Provide the (x, y) coordinate of the cell's center where the given text is located.  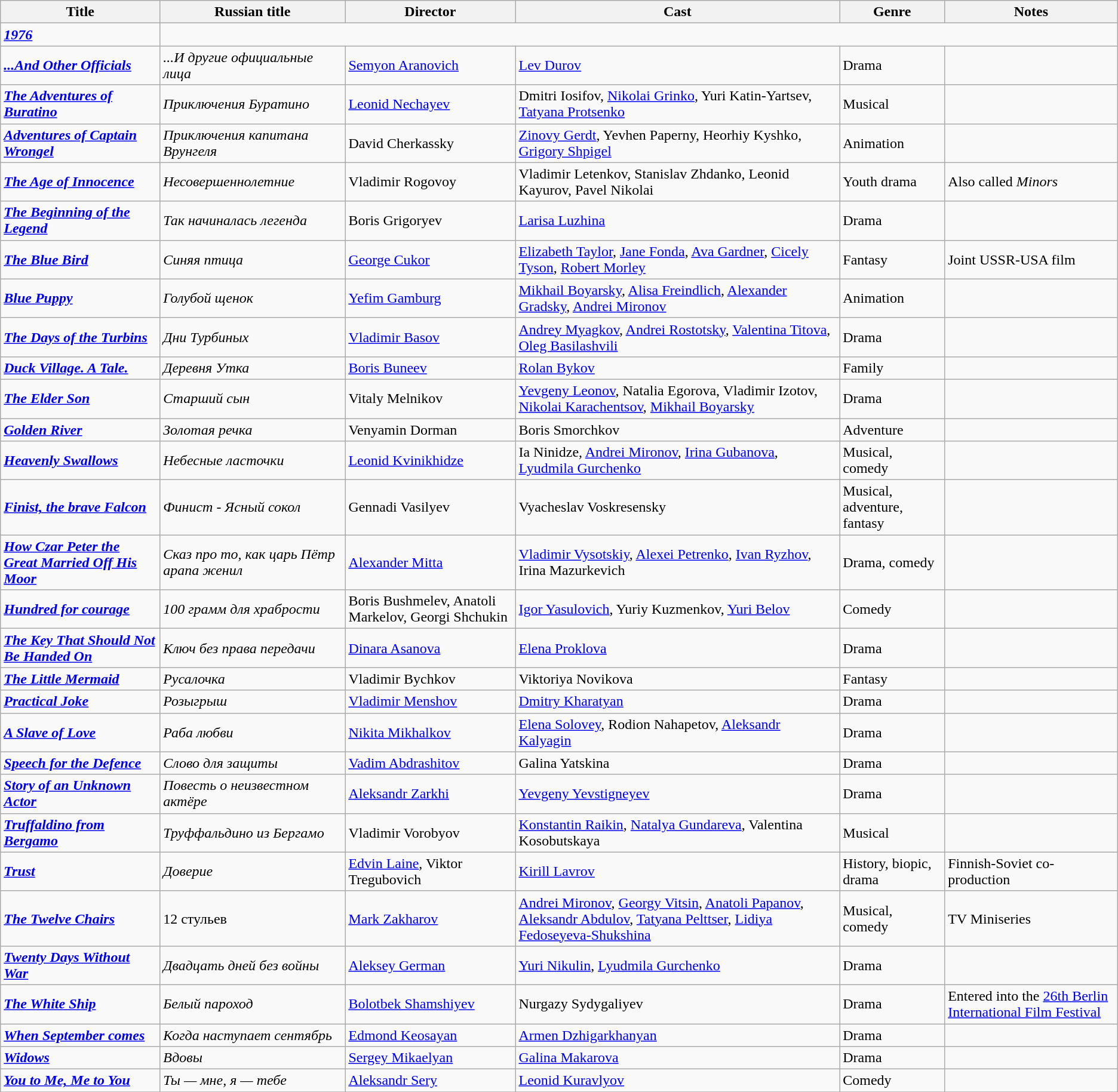
Youth drama (892, 182)
Genre (892, 12)
12 стульев (253, 918)
Vladimir Rogovoy (430, 182)
Alexander Mitta (430, 562)
Story of an Unknown Actor (80, 794)
Dmitry Kharatyan (677, 702)
Слово для защиты (253, 763)
Дни Турбиных (253, 337)
...И другие официальные лица (253, 66)
Galina Yatskina (677, 763)
Speech for the Defence (80, 763)
Duck Village. A Tale. (80, 368)
Gennadi Vasilyev (430, 507)
You to Me, Me to You (80, 1081)
Ты — мне, я — тебе (253, 1081)
Boris Buneev (430, 368)
Family (892, 368)
Sergey Mikaelyan (430, 1058)
Finnish-Soviet co-production (1031, 872)
The Days of the Turbins (80, 337)
Yevgeny Leonov, Natalia Egorova, Vladimir Izotov, Nikolai Karachentsov, Mikhail Boyarsky (677, 399)
History, biopic, drama (892, 872)
Vyacheslav Voskresensky (677, 507)
Доверие (253, 872)
Когда наступает сентябрь (253, 1035)
Mark Zakharov (430, 918)
Andrey Myagkov, Andrei Rostotsky, Valentina Titova, Oleg Basilashvili (677, 337)
Leonid Kvinikhidze (430, 461)
Деревня Утка (253, 368)
Yefim Gamburg (430, 299)
Practical Joke (80, 702)
Голубой щенок (253, 299)
Golden River (80, 429)
Finist, the brave Falcon (80, 507)
Русалочка (253, 679)
Cast (677, 12)
Adventures of Captain Wrongel (80, 143)
100 грамм для храбрости (253, 609)
Раба любви (253, 732)
Yevgeny Yevstigneyev (677, 794)
Vladimir Menshov (430, 702)
Vladimir Bychkov (430, 679)
Trust (80, 872)
Blue Puppy (80, 299)
Сказ про то, как царь Пётр арапа женил (253, 562)
Leonid Nechayev (430, 104)
The Little Mermaid (80, 679)
Elizabeth Taylor, Jane Fonda, Ava Gardner, Cicely Tyson, Robert Morley (677, 259)
Viktoriya Novikova (677, 679)
Drama, comedy (892, 562)
Semyon Aranovich (430, 66)
Так начиналась легенда (253, 221)
Also called Minors (1031, 182)
Boris Bushmelev, Anatoli Markelov, Georgi Shchukin (430, 609)
George Cukor (430, 259)
Розыгрыш (253, 702)
Вдовы (253, 1058)
1976 (80, 35)
Title (80, 12)
Boris Grigoryev (430, 221)
Bolotbek Shamshiyev (430, 1004)
Nurgazy Sydygaliyev (677, 1004)
Приключения Буратино (253, 104)
The Twelve Chairs (80, 918)
Aleksey German (430, 965)
The Adventures of Buratino (80, 104)
Vladimir Letenkov, Stanislav Zhdanko, Leonid Kayurov, Pavel Nikolai (677, 182)
Igor Yasulovich, Yuriy Kuzmenkov, Yuri Belov (677, 609)
Elena Solovey, Rodion Nahapetov, Aleksandr Kalyagin (677, 732)
Белый пароход (253, 1004)
Финист - Ясный сокол (253, 507)
Venyamin Dorman (430, 429)
Lev Durov (677, 66)
The Blue Bird (80, 259)
Widows (80, 1058)
Небесные ласточки (253, 461)
Truffaldino from Bergamo (80, 832)
David Cherkassky (430, 143)
Nikita Mikhalkov (430, 732)
A Slave of Love (80, 732)
Dmitri Iosifov, Nikolai Grinko, Yuri Katin-Yartsev, Tatyana Protsenko (677, 104)
Entered into the 26th Berlin International Film Festival (1031, 1004)
Vitaly Melnikov (430, 399)
Hundred for courage (80, 609)
Vladimir Basov (430, 337)
The Key That Should Not Be Handed On (80, 648)
...And Other Officials (80, 66)
The Beginning of the Legend (80, 221)
Повесть о неизвестном актёре (253, 794)
Director (430, 12)
Notes (1031, 12)
Leonid Kuravlyov (677, 1081)
Труффальдино из Бергамо (253, 832)
The White Ship (80, 1004)
Zinovy Gerdt, Yevhen Paperny, Heorhiy Kyshko, Grigory Shpigel (677, 143)
TV Miniseries (1031, 918)
Приключения капитана Врунгеля (253, 143)
Russian title (253, 12)
Adventure (892, 429)
Vladimir Vorobyov (430, 832)
Ключ без права передачи (253, 648)
Vadim Abdrashitov (430, 763)
Larisa Luzhina (677, 221)
Золотая речка (253, 429)
Twenty Days Without War (80, 965)
Musical, adventure, fantasy (892, 507)
Aleksandr Sery (430, 1081)
Andrei Mironov, Georgy Vitsin, Anatoli Papanov, Aleksandr Abdulov, Tatyana Pelttser, Lidiya Fedoseyeva-Shukshina (677, 918)
Ia Ninidze, Andrei Mironov, Irina Gubanova, Lyudmila Gurchenko (677, 461)
Konstantin Raikin, Natalya Gundareva, Valentina Kosobutskaya (677, 832)
Kirill Lavrov (677, 872)
The Age of Innocence (80, 182)
Boris Smorchkov (677, 429)
Elena Proklova (677, 648)
Joint USSR-USA film (1031, 259)
Edvin Laine, Viktor Tregubovich (430, 872)
Edmond Keosayan (430, 1035)
Dinara Asanova (430, 648)
Armen Dzhigarkhanyan (677, 1035)
The Elder Son (80, 399)
Heavenly Swallows (80, 461)
When September comes (80, 1035)
Galina Makarova (677, 1058)
Aleksandr Zarkhi (430, 794)
Yuri Nikulin, Lyudmila Gurchenko (677, 965)
Синяя птица (253, 259)
Vladimir Vysotskiy, Alexei Petrenko, Ivan Ryzhov, Irina Mazurkevich (677, 562)
Rolan Bykov (677, 368)
Mikhail Boyarsky, Alisa Freindlich, Alexander Gradsky, Andrei Mironov (677, 299)
Двадцать дней без войны (253, 965)
How Czar Peter the Great Married Off His Moor (80, 562)
Старший сын (253, 399)
Несовершеннолетние (253, 182)
